Capture the cell that displays the provided text and extract its (x, y) central coordinate. 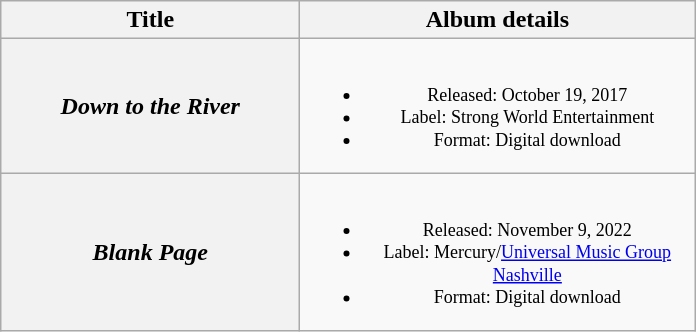
Released: November 9, 2022Label: Mercury/Universal Music Group NashvilleFormat: Digital download (498, 252)
Blank Page (150, 252)
Released: October 19, 2017Label: Strong World EntertainmentFormat: Digital download (498, 106)
Title (150, 20)
Down to the River (150, 106)
Album details (498, 20)
